Return the (x, y) coordinate for the center point of the cell that contains the specified text.  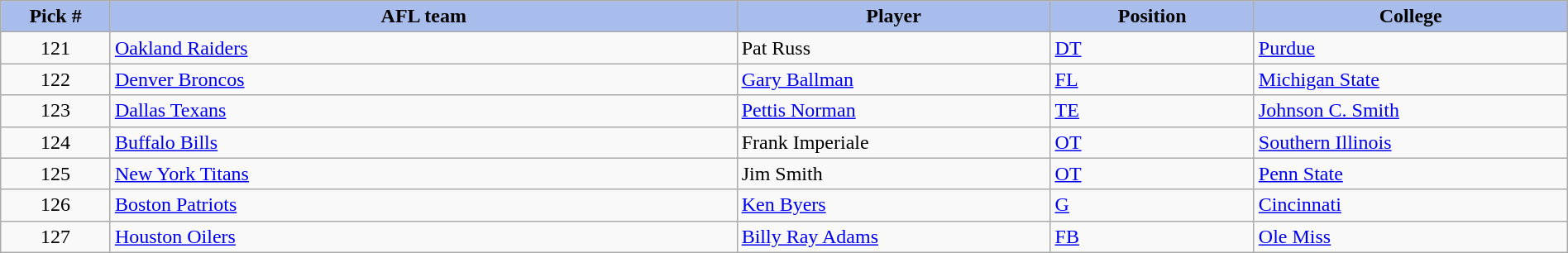
Purdue (1411, 48)
127 (56, 236)
TE (1152, 111)
Jim Smith (893, 174)
DT (1152, 48)
123 (56, 111)
G (1152, 205)
Frank Imperiale (893, 142)
122 (56, 79)
Denver Broncos (423, 79)
Pat Russ (893, 48)
AFL team (423, 17)
Houston Oilers (423, 236)
Ole Miss (1411, 236)
Michigan State (1411, 79)
Billy Ray Adams (893, 236)
Position (1152, 17)
Southern Illinois (1411, 142)
Buffalo Bills (423, 142)
Player (893, 17)
Cincinnati (1411, 205)
FL (1152, 79)
126 (56, 205)
Pick # (56, 17)
121 (56, 48)
Ken Byers (893, 205)
New York Titans (423, 174)
FB (1152, 236)
125 (56, 174)
Oakland Raiders (423, 48)
Penn State (1411, 174)
Dallas Texans (423, 111)
Boston Patriots (423, 205)
Johnson C. Smith (1411, 111)
Gary Ballman (893, 79)
124 (56, 142)
College (1411, 17)
Pettis Norman (893, 111)
